Output the (x, y) coordinate of the center of the cell containing the given text.  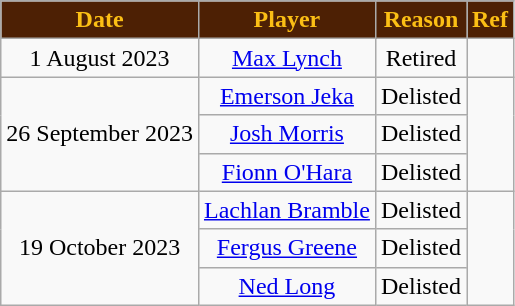
Date (100, 20)
26 September 2023 (100, 134)
1 August 2023 (100, 58)
Emerson Jeka (286, 96)
Max Lynch (286, 58)
Lachlan Bramble (286, 210)
19 October 2023 (100, 248)
Player (286, 20)
Fergus Greene (286, 248)
Josh Morris (286, 134)
Reason (420, 20)
Ref (490, 20)
Ned Long (286, 286)
Retired (420, 58)
Fionn O'Hara (286, 172)
